Provide the (x, y) coordinate of the cell's center where the given text is located.  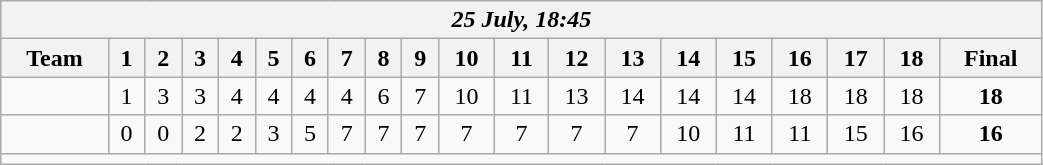
8 (384, 58)
25 July, 18:45 (522, 20)
Team (54, 58)
Final (990, 58)
9 (420, 58)
12 (577, 58)
17 (856, 58)
